Search for the cell housing the specified text and yield its (x, y) center coordinate. 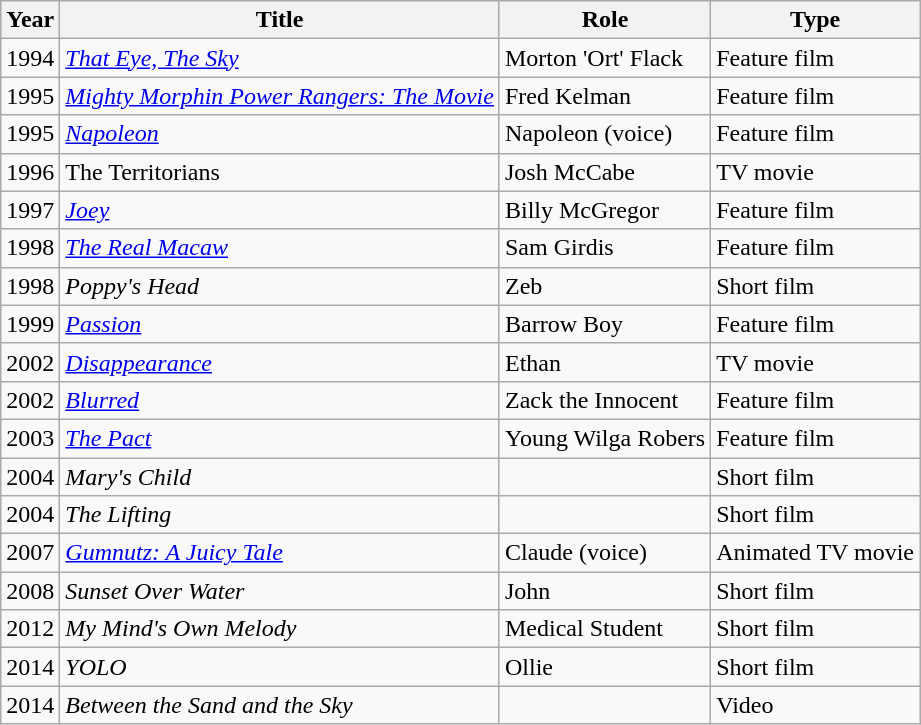
1996 (30, 172)
The Territorians (280, 172)
Billy McGregor (604, 210)
Video (816, 705)
Year (30, 20)
Mary's Child (280, 477)
Napoleon (voice) (604, 134)
The Pact (280, 438)
Title (280, 20)
Ethan (604, 362)
2008 (30, 591)
Animated TV movie (816, 553)
My Mind's Own Melody (280, 629)
Zack the Innocent (604, 400)
Sam Girdis (604, 248)
Morton 'Ort' Flack (604, 58)
Napoleon (280, 134)
Disappearance (280, 362)
Fred Kelman (604, 96)
The Real Macaw (280, 248)
Ollie (604, 667)
Blurred (280, 400)
Gumnutz: A Juicy Tale (280, 553)
Claude (voice) (604, 553)
1994 (30, 58)
Barrow Boy (604, 324)
2003 (30, 438)
1997 (30, 210)
Poppy's Head (280, 286)
2012 (30, 629)
Josh McCabe (604, 172)
John (604, 591)
1999 (30, 324)
Joey (280, 210)
That Eye, The Sky (280, 58)
Medical Student (604, 629)
Sunset Over Water (280, 591)
YOLO (280, 667)
The Lifting (280, 515)
Mighty Morphin Power Rangers: The Movie (280, 96)
Young Wilga Robers (604, 438)
2007 (30, 553)
Between the Sand and the Sky (280, 705)
Role (604, 20)
Type (816, 20)
Passion (280, 324)
Zeb (604, 286)
